Locate the cell with the specified text and output its (X, Y) center coordinate. 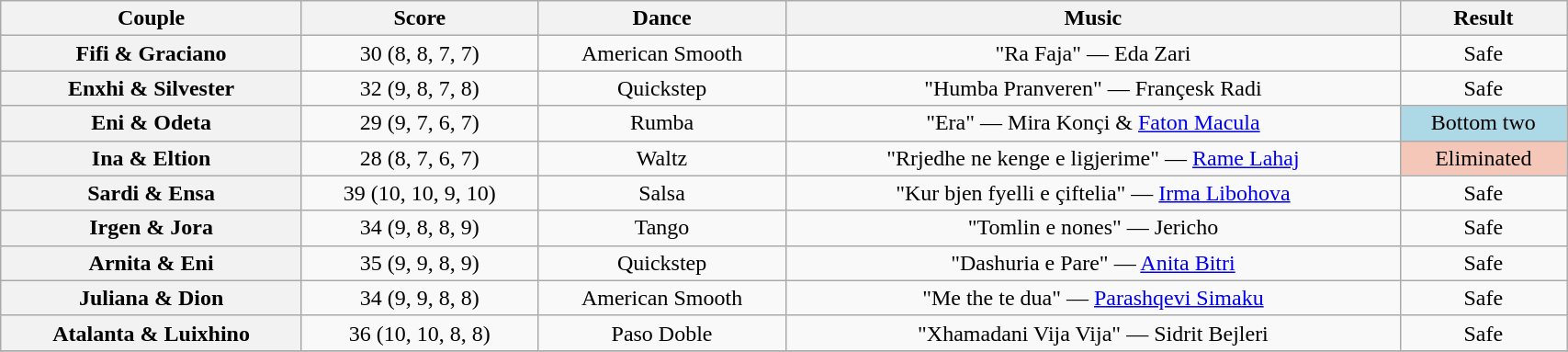
Irgen & Jora (152, 228)
Tango (661, 228)
"Me the te dua" — Parashqevi Simaku (1093, 298)
29 (9, 7, 6, 7) (419, 123)
"Ra Faja" — Eda Zari (1093, 53)
Enxhi & Silvester (152, 88)
Eni & Odeta (152, 123)
Ina & Eltion (152, 158)
35 (9, 9, 8, 9) (419, 263)
Rumba (661, 123)
Juliana & Dion (152, 298)
34 (9, 8, 8, 9) (419, 228)
"Tomlin e nones" — Jericho (1093, 228)
Couple (152, 18)
Eliminated (1483, 158)
"Humba Pranveren" — Françesk Radi (1093, 88)
Arnita & Eni (152, 263)
34 (9, 9, 8, 8) (419, 298)
32 (9, 8, 7, 8) (419, 88)
"Xhamadani Vija Vija" — Sidrit Bejleri (1093, 333)
Fifi & Graciano (152, 53)
Result (1483, 18)
28 (8, 7, 6, 7) (419, 158)
Music (1093, 18)
"Rrjedhe ne kenge e ligjerime" — Rame Lahaj (1093, 158)
36 (10, 10, 8, 8) (419, 333)
"Kur bjen fyelli e çiftelia" — Irma Libohova (1093, 193)
Score (419, 18)
Sardi & Ensa (152, 193)
"Era" — Mira Konçi & Faton Macula (1093, 123)
Dance (661, 18)
"Dashuria e Pare" — Anita Bitri (1093, 263)
Salsa (661, 193)
39 (10, 10, 9, 10) (419, 193)
Waltz (661, 158)
Bottom two (1483, 123)
Atalanta & Luixhino (152, 333)
30 (8, 8, 7, 7) (419, 53)
Paso Doble (661, 333)
